From the cell containing the given text, extract its center point as (x, y) coordinate. 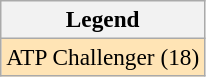
Legend (103, 19)
ATP Challenger (18) (103, 57)
